Return [x, y] of the center of cell containing provided text 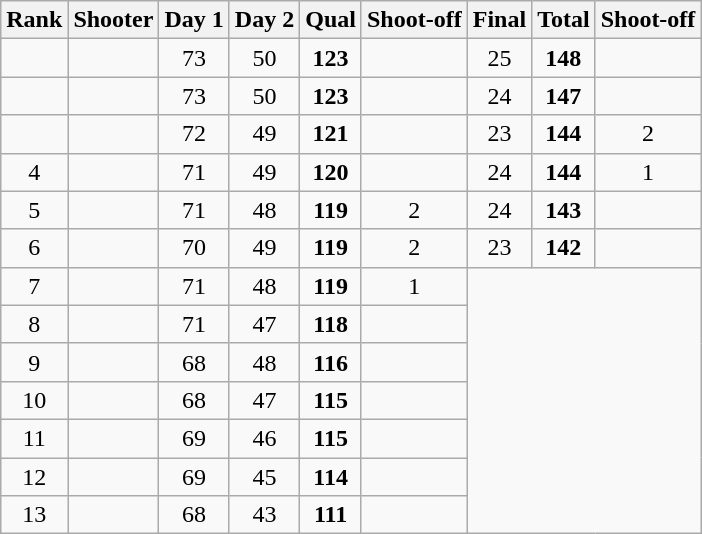
25 [499, 58]
Day 1 [194, 20]
143 [564, 210]
45 [264, 477]
46 [264, 438]
Day 2 [264, 20]
Qual [331, 20]
118 [331, 324]
147 [564, 96]
72 [194, 134]
70 [194, 248]
121 [331, 134]
111 [331, 515]
120 [331, 172]
148 [564, 58]
11 [34, 438]
114 [331, 477]
142 [564, 248]
4 [34, 172]
Shooter [114, 20]
6 [34, 248]
8 [34, 324]
116 [331, 362]
10 [34, 400]
Rank [34, 20]
9 [34, 362]
13 [34, 515]
12 [34, 477]
43 [264, 515]
Final [499, 20]
5 [34, 210]
Total [564, 20]
7 [34, 286]
